Extract the (X, Y) coordinate from the center of the cell holding the provided text.  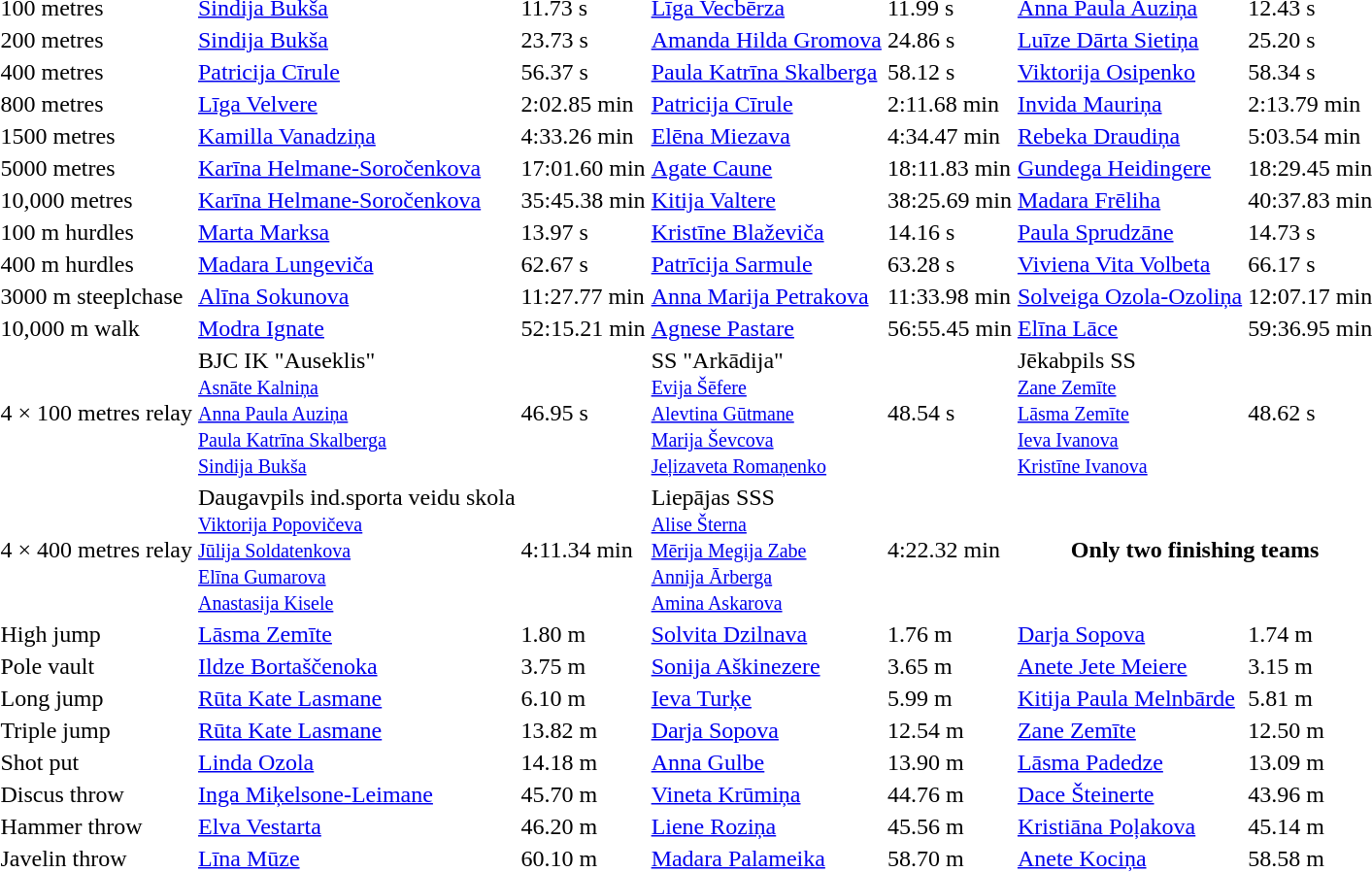
Kitija Paula Melnbārde (1129, 698)
4:33.26 min (583, 136)
Elīna Lāce (1129, 328)
Kristīne Blaževiča (766, 232)
17:01.60 min (583, 168)
Agnese Pastare (766, 328)
Lāsma Padedze (1129, 762)
Dace Šteinerte (1129, 794)
11:27.77 min (583, 296)
Invida Mauriņa (1129, 104)
Sindija Bukša (356, 40)
1.80 m (583, 634)
Zane Zemīte (1129, 730)
Jēkabpils SSZane ZemīteLāsma ZemīteIeva IvanovaKristīne Ivanova (1129, 413)
Solveiga Ozola-Ozoliņa (1129, 296)
13.97 s (583, 232)
Paula Katrīna Skalberga (766, 72)
Solvita Dzilnava (766, 634)
Marta Marksa (356, 232)
4:34.47 min (950, 136)
Kristiāna Poļakova (1129, 826)
Viktorija Osipenko (1129, 72)
5.99 m (950, 698)
Linda Ozola (356, 762)
Madara Lungeviča (356, 264)
56:55.45 min (950, 328)
Patrīcija Sarmule (766, 264)
45.70 m (583, 794)
Madara Frēliha (1129, 200)
48.54 s (950, 413)
Amanda Hilda Gromova (766, 40)
24.86 s (950, 40)
Gundega Heidingere (1129, 168)
Elva Vestarta (356, 826)
Liene Roziņa (766, 826)
45.56 m (950, 826)
46.20 m (583, 826)
35:45.38 min (583, 200)
Paula Sprudzāne (1129, 232)
63.28 s (950, 264)
13.82 m (583, 730)
52:15.21 min (583, 328)
Alīna Sokunova (356, 296)
14.18 m (583, 762)
4:11.34 min (583, 550)
3.65 m (950, 666)
Elēna Miezava (766, 136)
38:25.69 min (950, 200)
Luīze Dārta Sietiņa (1129, 40)
Agate Caune (766, 168)
Liepājas SSSAlise ŠternaMērija Megija ZabeAnnija ĀrbergaAmina Askarova (766, 550)
4:22.32 min (950, 550)
14.16 s (950, 232)
Sonija Aškinezere (766, 666)
SS "Arkādija"Evija ŠēfereAlevtina GūtmaneMarija ŠevcovaJeļizaveta Romaņenko (766, 413)
Kitija Valtere (766, 200)
Ieva Turķe (766, 698)
6.10 m (583, 698)
Anna Marija Petrakova (766, 296)
62.67 s (583, 264)
Vineta Krūmiņa (766, 794)
Viviena Vita Volbeta (1129, 264)
Ildze Bortaščenoka (356, 666)
11:33.98 min (950, 296)
18:11.83 min (950, 168)
Modra Ignate (356, 328)
23.73 s (583, 40)
44.76 m (950, 794)
3.75 m (583, 666)
12.54 m (950, 730)
Anna Gulbe (766, 762)
Daugavpils ind.sporta veidu skolaViktorija PopovičevaJūlija SoldatenkovaElīna GumarovaAnastasija Kisele (356, 550)
Inga Miķelsone-Leimane (356, 794)
56.37 s (583, 72)
Līga Velvere (356, 104)
2:02.85 min (583, 104)
BJC IK "Auseklis"Asnāte KalniņaAnna Paula AuziņaPaula Katrīna SkalbergaSindija Bukša (356, 413)
1.76 m (950, 634)
13.90 m (950, 762)
58.12 s (950, 72)
Lāsma Zemīte (356, 634)
2:11.68 min (950, 104)
Kamilla Vanadziņa (356, 136)
46.95 s (583, 413)
Anete Jete Meiere (1129, 666)
Rebeka Draudiņa (1129, 136)
